Provide the [x, y] coordinate of the cell's center where the given text is located.  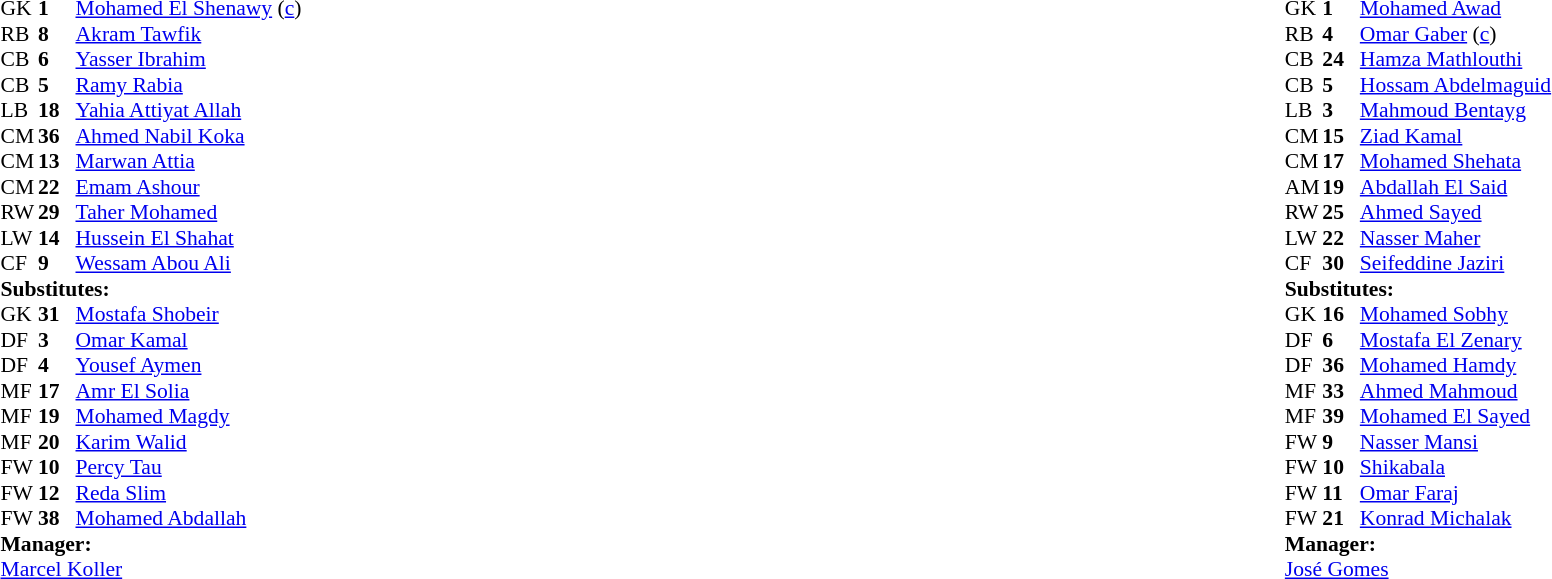
33 [1341, 391]
Omar Gaber (c) [1456, 34]
Mohamed El Sayed [1456, 417]
Akram Tawfik [189, 34]
39 [1341, 417]
Marwan Attia [189, 161]
Taher Mohamed [189, 213]
Mohamed Shehata [1456, 161]
Mohamed Abdallah [189, 519]
8 [57, 34]
Ahmed Sayed [1456, 213]
12 [57, 493]
Ahmed Nabil Koka [189, 136]
Yasser Ibrahim [189, 59]
13 [57, 161]
29 [57, 213]
Ahmed Mahmoud [1456, 391]
Percy Tau [189, 467]
Emam Ashour [189, 187]
Hossam Abdelmaguid [1456, 85]
38 [57, 519]
Mohamed Hamdy [1456, 365]
Abdallah El Said [1456, 187]
Nasser Mansi [1456, 442]
25 [1341, 213]
Nasser Maher [1456, 238]
Konrad Michalak [1456, 519]
Hamza Mathlouthi [1456, 59]
14 [57, 238]
Ziad Kamal [1456, 136]
Ramy Rabia [189, 85]
21 [1341, 519]
15 [1341, 136]
Yahia Attiyat Allah [189, 111]
Shikabala [1456, 467]
Omar Kamal [189, 340]
Seifeddine Jaziri [1456, 263]
Yousef Aymen [189, 365]
Omar Faraj [1456, 493]
11 [1341, 493]
24 [1341, 59]
16 [1341, 315]
Hussein El Shahat [189, 238]
Mostafa Shobeir [189, 315]
Mohamed Magdy [189, 417]
30 [1341, 263]
Reda Slim [189, 493]
31 [57, 315]
Amr El Solia [189, 391]
20 [57, 442]
AM [1304, 187]
Karim Walid [189, 442]
Wessam Abou Ali [189, 263]
Mostafa El Zenary [1456, 340]
18 [57, 111]
Mahmoud Bentayg [1456, 111]
Mohamed Sobhy [1456, 315]
